Locate the cell with the specified text and output its (x, y) center coordinate. 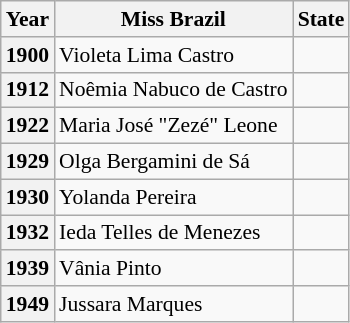
Ieda Telles de Menezes (174, 233)
Yolanda Pereira (174, 197)
1912 (28, 90)
1929 (28, 162)
Year (28, 19)
State (322, 19)
1932 (28, 233)
Vânia Pinto (174, 269)
Noêmia Nabuco de Castro (174, 90)
1900 (28, 55)
1949 (28, 304)
Miss Brazil (174, 19)
Violeta Lima Castro (174, 55)
Maria José "Zezé" Leone (174, 126)
1930 (28, 197)
1939 (28, 269)
Olga Bergamini de Sá (174, 162)
1922 (28, 126)
Jussara Marques (174, 304)
